Return the [x, y] coordinate for the center point of the cell that contains the specified text.  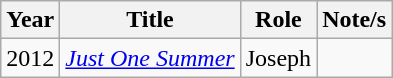
Year [30, 20]
Title [150, 20]
Just One Summer [150, 58]
2012 [30, 58]
Role [278, 20]
Note/s [354, 20]
Joseph [278, 58]
